Capture the cell that displays the provided text and extract its (X, Y) central coordinate. 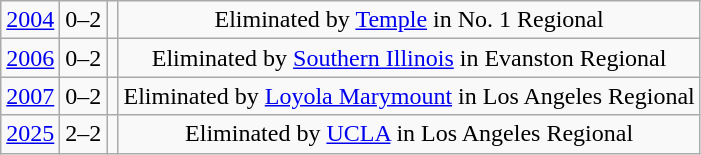
Eliminated by UCLA in Los Angeles Regional (409, 134)
2004 (30, 20)
Eliminated by Loyola Marymount in Los Angeles Regional (409, 96)
Eliminated by Temple in No. 1 Regional (409, 20)
2–2 (84, 134)
2007 (30, 96)
2025 (30, 134)
2006 (30, 58)
Eliminated by Southern Illinois in Evanston Regional (409, 58)
